Locate the cell with the specified text and output its (X, Y) center coordinate. 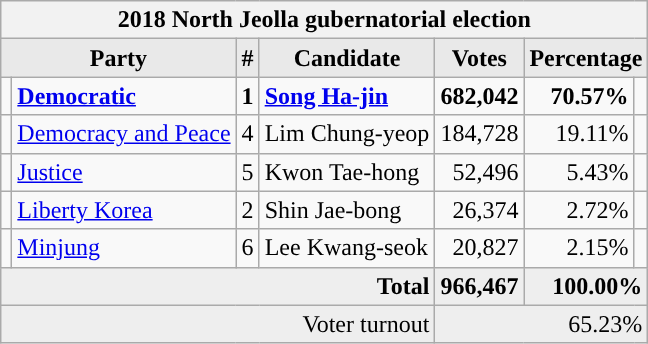
5 (248, 172)
Lim Chung-yeop (347, 134)
Song Ha-jin (347, 96)
Democratic (124, 96)
19.11% (579, 134)
100.00% (586, 286)
Candidate (347, 58)
Shin Jae-bong (347, 210)
52,496 (480, 172)
Votes (480, 58)
65.23% (542, 324)
1 (248, 96)
70.57% (579, 96)
4 (248, 134)
6 (248, 248)
2.15% (579, 248)
Democracy and Peace (124, 134)
2.72% (579, 210)
Percentage (586, 58)
Total (218, 286)
966,467 (480, 286)
# (248, 58)
Liberty Korea (124, 210)
2 (248, 210)
20,827 (480, 248)
184,728 (480, 134)
26,374 (480, 210)
2018 North Jeolla gubernatorial election (324, 20)
Voter turnout (218, 324)
5.43% (579, 172)
Kwon Tae-hong (347, 172)
Party (118, 58)
Justice (124, 172)
Lee Kwang-seok (347, 248)
682,042 (480, 96)
Minjung (124, 248)
